For the text-containing cell, return its midpoint in [X, Y] coordinate format. 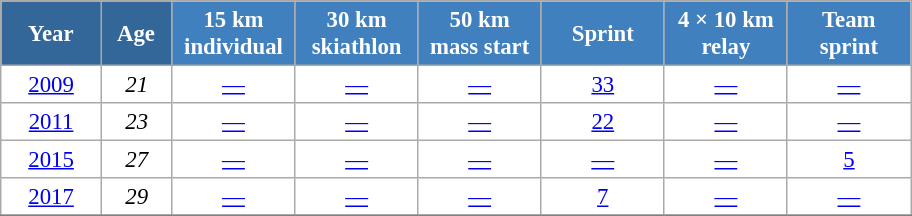
Year [52, 34]
Sprint [602, 34]
22 [602, 122]
7 [602, 197]
2015 [52, 160]
33 [602, 85]
Team sprint [848, 34]
2009 [52, 85]
Age [136, 34]
2017 [52, 197]
23 [136, 122]
4 × 10 km relay [726, 34]
30 km skiathlon [356, 34]
15 km individual [234, 34]
29 [136, 197]
27 [136, 160]
21 [136, 85]
5 [848, 160]
50 km mass start [480, 34]
2011 [52, 122]
